Extract the (X, Y) coordinate from the center of the cell holding the provided text.  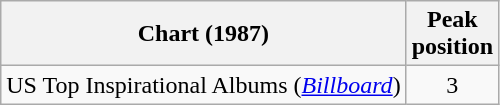
3 (452, 85)
Peakposition (452, 34)
Chart (1987) (204, 34)
US Top Inspirational Albums (Billboard) (204, 85)
